For the text-containing cell, return its midpoint in (x, y) coordinate format. 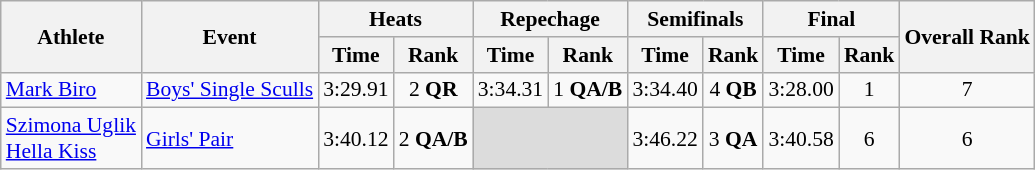
7 (966, 90)
1 QA/B (588, 90)
3:46.22 (664, 138)
3:28.00 (800, 90)
Athlete (71, 36)
3:40.12 (356, 138)
3 QA (734, 138)
Overall Rank (966, 36)
1 (870, 90)
4 QB (734, 90)
Semifinals (695, 19)
Heats (396, 19)
3:29.91 (356, 90)
Repechage (550, 19)
3:34.31 (510, 90)
Event (230, 36)
Boys' Single Sculls (230, 90)
Girls' Pair (230, 138)
3:34.40 (664, 90)
Final (831, 19)
2 QA/B (434, 138)
3:40.58 (800, 138)
Mark Biro (71, 90)
2 QR (434, 90)
Szimona UglikHella Kiss (71, 138)
